Return [x, y] of the center of cell containing provided text 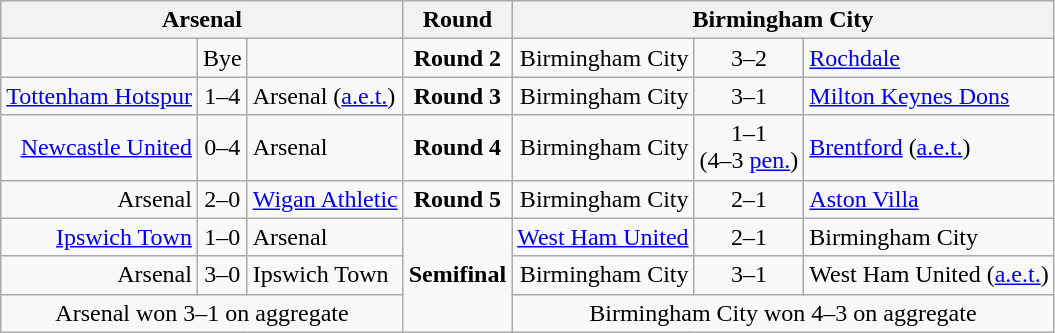
Brentford (a.e.t.) [929, 148]
Round 4 [457, 148]
Semifinal [457, 275]
3–2 [749, 58]
Bye [222, 58]
1–4 [222, 96]
Newcastle United [100, 148]
3–0 [222, 275]
0–4 [222, 148]
Birmingham City won 4–3 on aggregate [784, 313]
Wigan Athletic [325, 199]
1–0 [222, 237]
Round 2 [457, 58]
Arsenal won 3–1 on aggregate [202, 313]
Round [457, 20]
Aston Villa [929, 199]
Round 3 [457, 96]
Milton Keynes Dons [929, 96]
West Ham United [603, 237]
Arsenal (a.e.t.) [325, 96]
Rochdale [929, 58]
2–0 [222, 199]
Tottenham Hotspur [100, 96]
1–1(4–3 pen.) [749, 148]
Round 5 [457, 199]
West Ham United (a.e.t.) [929, 275]
